Search for the cell housing the specified text and yield its [X, Y] center coordinate. 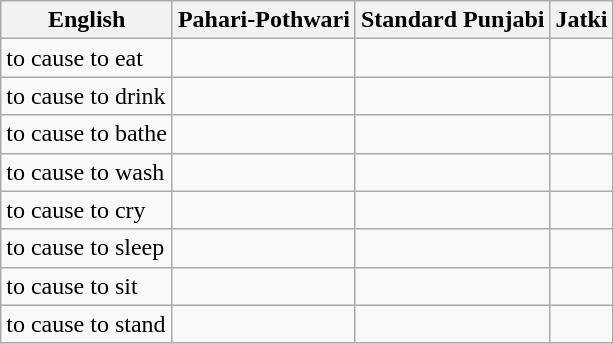
Pahari-Pothwari [264, 20]
to cause to stand [87, 324]
to cause to eat [87, 58]
to cause to sleep [87, 248]
to cause to sit [87, 286]
English [87, 20]
Jatki [582, 20]
to cause to bathe [87, 134]
to cause to wash [87, 172]
to cause to cry [87, 210]
Standard Punjabi [452, 20]
to cause to drink [87, 96]
